Scan for the cell matching the given text and deliver its (X, Y) coordinate at center. 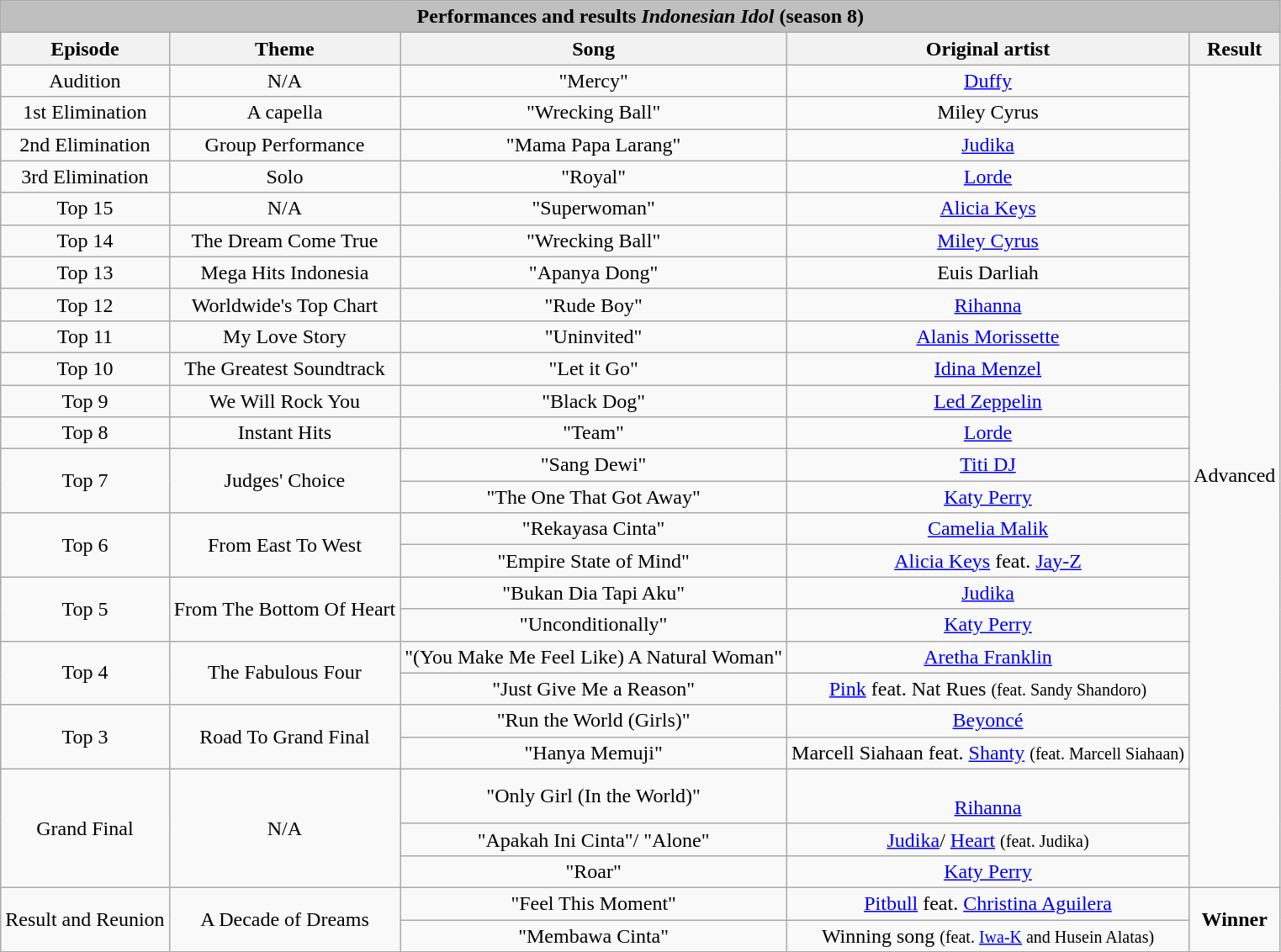
"Sang Dewi" (594, 465)
Duffy (988, 81)
"Let it Go" (594, 368)
"Mercy" (594, 81)
"(You Make Me Feel Like) A Natural Woman" (594, 657)
"Mama Papa Larang" (594, 145)
Advanced (1235, 476)
Pitbull feat. Christina Aguilera (988, 903)
We Will Rock You (284, 401)
"Team" (594, 433)
"Just Give Me a Reason" (594, 689)
My Love Story (284, 336)
2nd Elimination (85, 145)
"Superwoman" (594, 209)
From The Bottom Of Heart (284, 609)
Result and Reunion (85, 919)
Audition (85, 81)
Camelia Malik (988, 529)
1st Elimination (85, 113)
Pink feat. Nat Rues (feat. Sandy Shandoro) (988, 689)
"Unconditionally" (594, 625)
"Rekayasa Cinta" (594, 529)
Winning song (feat. Iwa-K and Husein Alatas) (988, 936)
"Only Girl (In the World)" (594, 796)
Grand Final (85, 828)
Winner (1235, 919)
The Fabulous Four (284, 673)
"Uninvited" (594, 336)
Top 14 (85, 241)
"Feel This Moment" (594, 903)
Judges' Choice (284, 481)
Mega Hits Indonesia (284, 272)
The Greatest Soundtrack (284, 368)
Original artist (988, 49)
Top 6 (85, 545)
"Apanya Dong" (594, 272)
Marcell Siahaan feat. Shanty (feat. Marcell Siahaan) (988, 753)
Euis Darliah (988, 272)
Top 8 (85, 433)
Top 7 (85, 481)
Song (594, 49)
Solo (284, 177)
Theme (284, 49)
Top 15 (85, 209)
The Dream Come True (284, 241)
Episode (85, 49)
Alicia Keys (988, 209)
"Royal" (594, 177)
Top 11 (85, 336)
"Black Dog" (594, 401)
Led Zeppelin (988, 401)
"Rude Boy" (594, 304)
Instant Hits (284, 433)
Top 9 (85, 401)
"The One That Got Away" (594, 497)
"Empire State of Mind" (594, 561)
Top 3 (85, 737)
Performances and results Indonesian Idol (season 8) (641, 17)
"Run the World (Girls)" (594, 721)
Worldwide's Top Chart (284, 304)
Road To Grand Final (284, 737)
"Apakah Ini Cinta"/ "Alone" (594, 839)
"Roar" (594, 871)
Top 13 (85, 272)
Titi DJ (988, 465)
Aretha Franklin (988, 657)
Beyoncé (988, 721)
Result (1235, 49)
Group Performance (284, 145)
Idina Menzel (988, 368)
A Decade of Dreams (284, 919)
Alanis Morissette (988, 336)
"Bukan Dia Tapi Aku" (594, 593)
A capella (284, 113)
Top 10 (85, 368)
Top 12 (85, 304)
"Hanya Memuji" (594, 753)
From East To West (284, 545)
Top 4 (85, 673)
Top 5 (85, 609)
3rd Elimination (85, 177)
Judika/ Heart (feat. Judika) (988, 839)
Alicia Keys feat. Jay-Z (988, 561)
"Membawa Cinta" (594, 936)
